For the text-containing cell, return its midpoint in [X, Y] coordinate format. 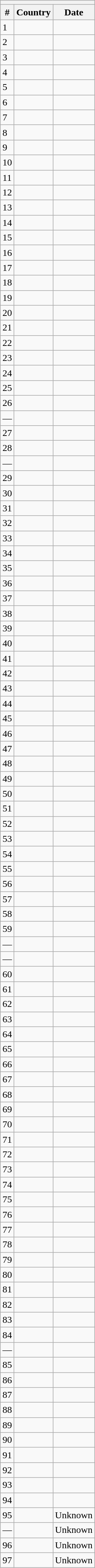
78 [7, 1245]
48 [7, 764]
65 [7, 1049]
21 [7, 328]
76 [7, 1215]
35 [7, 568]
88 [7, 1410]
11 [7, 177]
53 [7, 839]
32 [7, 523]
87 [7, 1395]
61 [7, 989]
64 [7, 1034]
33 [7, 538]
49 [7, 779]
94 [7, 1500]
96 [7, 1545]
34 [7, 553]
57 [7, 899]
60 [7, 974]
44 [7, 704]
22 [7, 343]
75 [7, 1200]
58 [7, 914]
67 [7, 1079]
# [7, 12]
4 [7, 72]
81 [7, 1290]
20 [7, 313]
38 [7, 613]
36 [7, 583]
8 [7, 132]
74 [7, 1185]
29 [7, 478]
28 [7, 448]
80 [7, 1275]
24 [7, 373]
13 [7, 208]
12 [7, 193]
86 [7, 1380]
79 [7, 1260]
95 [7, 1515]
92 [7, 1470]
2 [7, 42]
51 [7, 809]
41 [7, 658]
15 [7, 238]
62 [7, 1004]
18 [7, 283]
63 [7, 1019]
89 [7, 1425]
10 [7, 162]
82 [7, 1305]
14 [7, 223]
7 [7, 117]
50 [7, 794]
26 [7, 403]
27 [7, 433]
40 [7, 643]
46 [7, 734]
91 [7, 1455]
45 [7, 719]
43 [7, 689]
39 [7, 628]
30 [7, 493]
68 [7, 1094]
52 [7, 824]
66 [7, 1064]
71 [7, 1139]
72 [7, 1155]
37 [7, 598]
19 [7, 298]
42 [7, 674]
97 [7, 1560]
31 [7, 508]
16 [7, 253]
54 [7, 854]
59 [7, 929]
73 [7, 1170]
84 [7, 1335]
85 [7, 1365]
17 [7, 268]
25 [7, 388]
6 [7, 102]
47 [7, 749]
Country [34, 12]
83 [7, 1320]
70 [7, 1124]
90 [7, 1440]
9 [7, 147]
69 [7, 1109]
Date [74, 12]
3 [7, 57]
1 [7, 27]
55 [7, 869]
56 [7, 884]
23 [7, 358]
93 [7, 1485]
5 [7, 87]
77 [7, 1230]
